Locate the cell with the specified text and output its [X, Y] center coordinate. 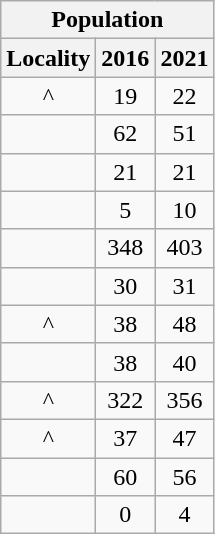
2016 [126, 58]
22 [184, 96]
48 [184, 324]
Locality [48, 58]
40 [184, 362]
Population [108, 20]
31 [184, 286]
348 [126, 248]
0 [126, 515]
37 [126, 438]
19 [126, 96]
62 [126, 134]
4 [184, 515]
56 [184, 477]
356 [184, 400]
51 [184, 134]
322 [126, 400]
30 [126, 286]
60 [126, 477]
47 [184, 438]
10 [184, 210]
403 [184, 248]
5 [126, 210]
2021 [184, 58]
